Return the (x, y) coordinate for the center point of the cell that contains the specified text.  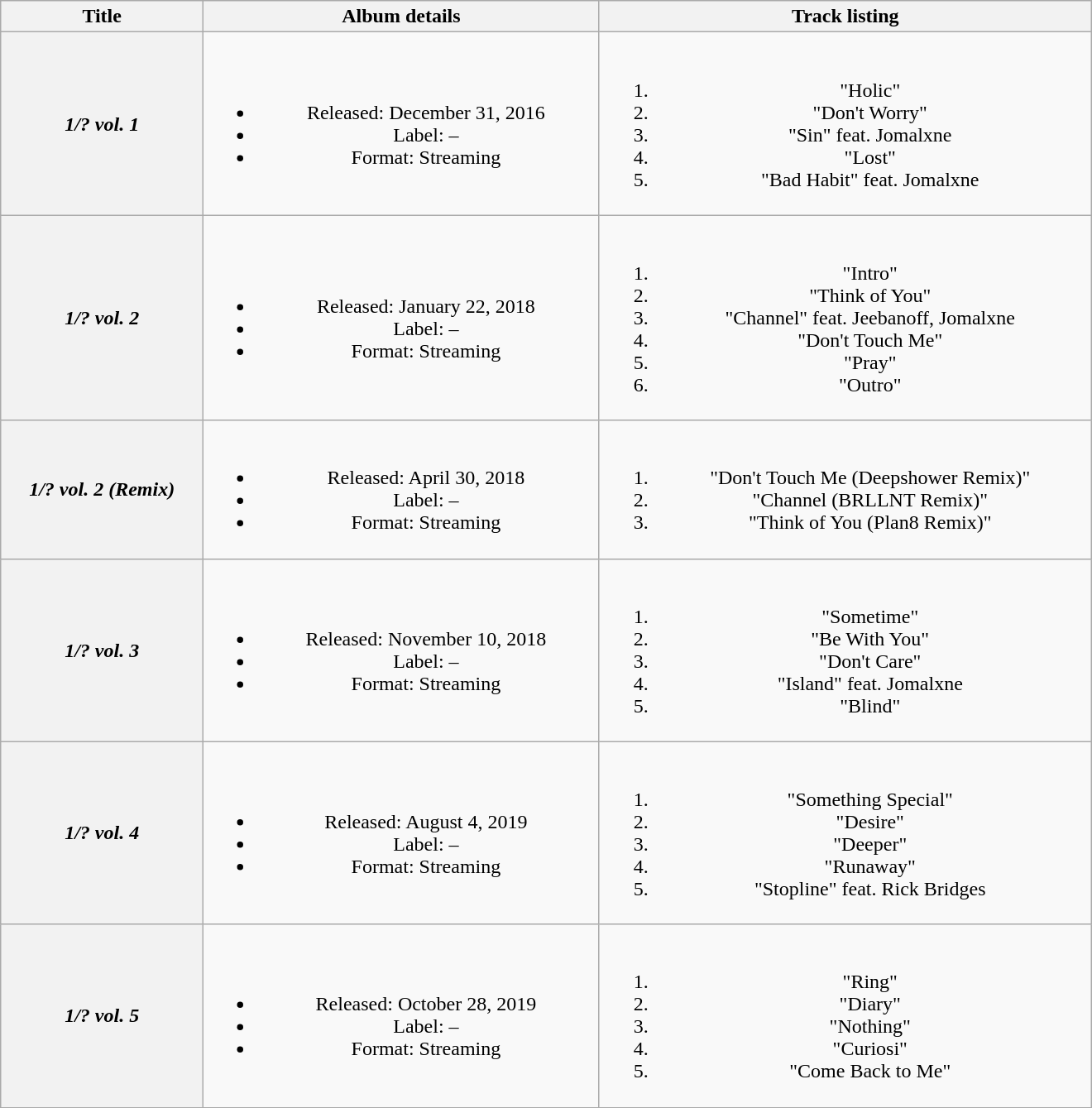
1/? vol. 3 (103, 650)
Released: October 28, 2019Label: –Format: Streaming (402, 1016)
1/? vol. 2 (Remix) (103, 490)
"Don't Touch Me (Deepshower Remix)""Channel (BRLLNT Remix)""Think of You (Plan8 Remix)" (845, 490)
1/? vol. 1 (103, 124)
Released: August 4, 2019Label: –Format: Streaming (402, 832)
Album details (402, 17)
Title (103, 17)
Released: January 22, 2018Label: –Format: Streaming (402, 318)
"Intro""Think of You""Channel" feat. Jeebanoff, Jomalxne"Don't Touch Me""Pray""Outro" (845, 318)
"Ring""Diary""Nothing""Curiosi""Come Back to Me" (845, 1016)
"Something Special""Desire""Deeper""Runaway""Stopline" feat. Rick Bridges (845, 832)
Released: December 31, 2016Label: –Format: Streaming (402, 124)
1/? vol. 2 (103, 318)
Released: April 30, 2018Label: –Format: Streaming (402, 490)
"Sometime""Be With You""Don't Care""Island" feat. Jomalxne"Blind" (845, 650)
Released: November 10, 2018Label: –Format: Streaming (402, 650)
1/? vol. 4 (103, 832)
1/? vol. 5 (103, 1016)
"Holic""Don't Worry""Sin" feat. Jomalxne"Lost""Bad Habit" feat. Jomalxne (845, 124)
Track listing (845, 17)
